Capture the cell that displays the provided text and extract its [x, y] central coordinate. 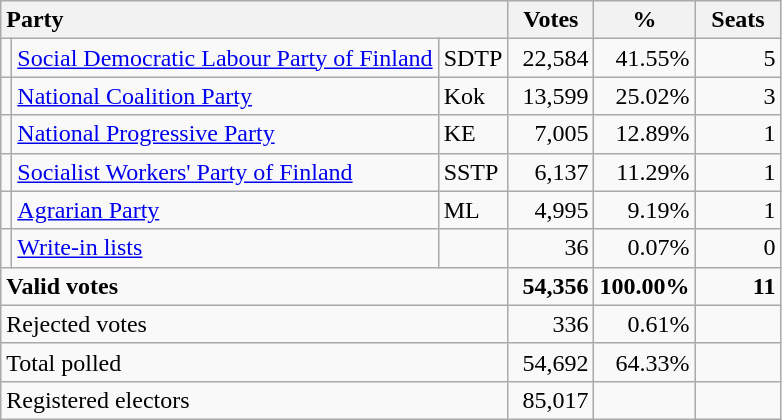
SDTP [473, 58]
336 [551, 324]
4,995 [551, 210]
Votes [551, 20]
Social Democratic Labour Party of Finland [225, 58]
National Coalition Party [225, 96]
64.33% [644, 362]
KE [473, 134]
Valid votes [254, 286]
SSTP [473, 172]
Write-in lists [225, 248]
41.55% [644, 58]
Rejected votes [254, 324]
Party [254, 20]
11.29% [644, 172]
ML [473, 210]
100.00% [644, 286]
36 [551, 248]
85,017 [551, 400]
0.61% [644, 324]
Kok [473, 96]
5 [738, 58]
Registered electors [254, 400]
22,584 [551, 58]
Seats [738, 20]
54,356 [551, 286]
54,692 [551, 362]
11 [738, 286]
Agrarian Party [225, 210]
0.07% [644, 248]
Socialist Workers' Party of Finland [225, 172]
9.19% [644, 210]
National Progressive Party [225, 134]
% [644, 20]
12.89% [644, 134]
25.02% [644, 96]
0 [738, 248]
3 [738, 96]
13,599 [551, 96]
7,005 [551, 134]
6,137 [551, 172]
Total polled [254, 362]
